Capture the cell that displays the provided text and extract its (x, y) central coordinate. 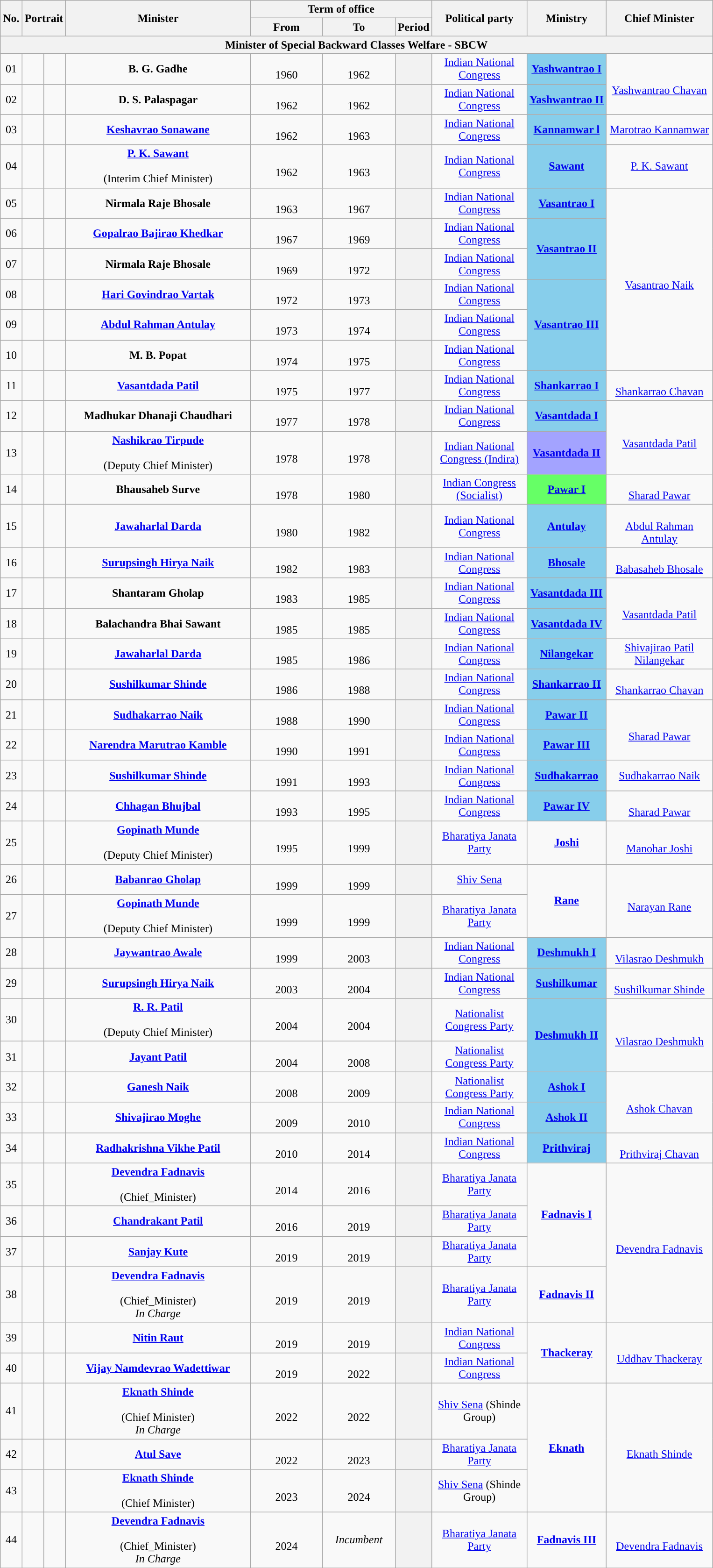
Vasantdada I (566, 416)
Term of office (341, 9)
Ashok I (566, 1087)
Pawar IV (566, 805)
15 (11, 526)
18 (11, 623)
Shiv Sena (479, 879)
40 (11, 1368)
Thackeray (566, 1353)
17 (11, 593)
34 (11, 1147)
Hari Govindrao Vartak (158, 294)
From (287, 27)
Yashwantrao I (566, 69)
22 (11, 745)
Jaywantrao Awale (158, 953)
37 (11, 1251)
33 (11, 1118)
Shivajirao Moghe (158, 1118)
Ashok II (566, 1118)
Pawar I (566, 490)
Babanrao Gholap (158, 879)
Nilangekar (566, 654)
Sanjay Kute (158, 1251)
Joshi (566, 842)
Bhausaheb Surve (158, 490)
Deshmukh I (566, 953)
26 (11, 879)
Indian Congress (Socialist) (479, 490)
Devendra Fadnavis (Chief_Minister) (158, 1184)
Vijay Namdevrao Wadettiwar (158, 1368)
Shankarrao I (566, 386)
Incumbent (359, 1540)
10 (11, 355)
Chhagan Bhujbal (158, 805)
R. R. Patil (Deputy Chief Minister) (158, 1020)
21 (11, 715)
Sawant (566, 166)
29 (11, 983)
Eknath Shinde (659, 1447)
32 (11, 1087)
20 (11, 684)
Portrait (44, 18)
Vasantdada II (566, 453)
Yashwantrao Chavan (659, 84)
Deshmukh II (566, 1035)
Ashok Chavan (659, 1102)
Eknath Shinde (Chief Minister)In Charge (158, 1411)
Nitin Raut (158, 1337)
Fadnavis III (566, 1540)
Rane (566, 901)
Chief Minister (659, 18)
31 (11, 1057)
Shantaram Gholap (158, 593)
06 (11, 234)
P. K. Sawant (659, 166)
Gopalrao Bajirao Khedkar (158, 234)
36 (11, 1221)
24 (11, 805)
27 (11, 916)
Pawar II (566, 715)
14 (11, 490)
12 (11, 416)
03 (11, 130)
23 (11, 776)
Atul Save (158, 1454)
Vasantrao II (566, 249)
Babasaheb Bhosale (659, 563)
11 (11, 386)
Antulay (566, 526)
Vasantrao I (566, 203)
Prithviraj (566, 1147)
01 (11, 69)
04 (11, 166)
41 (11, 1411)
Yashwantrao II (566, 99)
35 (11, 1184)
P. K. Sawant (Interim Chief Minister) (158, 166)
Prithviraj Chavan (659, 1147)
Nashikrao Tirpude (Deputy Chief Minister) (158, 453)
Eknath (566, 1447)
Period (414, 27)
Radhakrishna Vikhe Patil (158, 1147)
Minister (158, 18)
Vasantdada IV (566, 623)
To (359, 27)
Eknath Shinde (Chief Minister) (158, 1491)
Bhosale (566, 563)
Keshavrao Sonawane (158, 130)
08 (11, 294)
Minister of Special Backward Classes Welfare - SBCW (357, 45)
05 (11, 203)
Political party (479, 18)
02 (11, 99)
Uddhav Thackeray (659, 1353)
19 (11, 654)
Kannamwar l (566, 130)
Shankarrao II (566, 684)
44 (11, 1540)
Narendra Marutrao Kamble (158, 745)
Marotrao Kannamwar (659, 130)
Balachandra Bhai Sawant (158, 623)
43 (11, 1491)
Shivajirao Patil Nilangekar (659, 654)
Ganesh Naik (158, 1087)
Sudhakarrao (566, 776)
1960 (287, 69)
D. S. Palaspagar (158, 99)
07 (11, 264)
Narayan Rane (659, 901)
13 (11, 453)
25 (11, 842)
Manohar Joshi (659, 842)
16 (11, 563)
39 (11, 1337)
Jayant Patil (158, 1057)
38 (11, 1294)
09 (11, 324)
Sushilkumar (566, 983)
Vasantrao Naik (659, 279)
Vasantdada III (566, 593)
Vasantrao III (566, 324)
Indian National Congress (Indira) (479, 453)
Madhukar Dhanaji Chaudhari (158, 416)
Chandrakant Patil (158, 1221)
Fadnavis I (566, 1215)
B. G. Gadhe (158, 69)
No. (11, 18)
M. B. Popat (158, 355)
Pawar III (566, 745)
Ministry (566, 18)
42 (11, 1454)
Fadnavis II (566, 1294)
30 (11, 1020)
28 (11, 953)
